Return the [x, y] coordinate for the center point of the cell that contains the specified text.  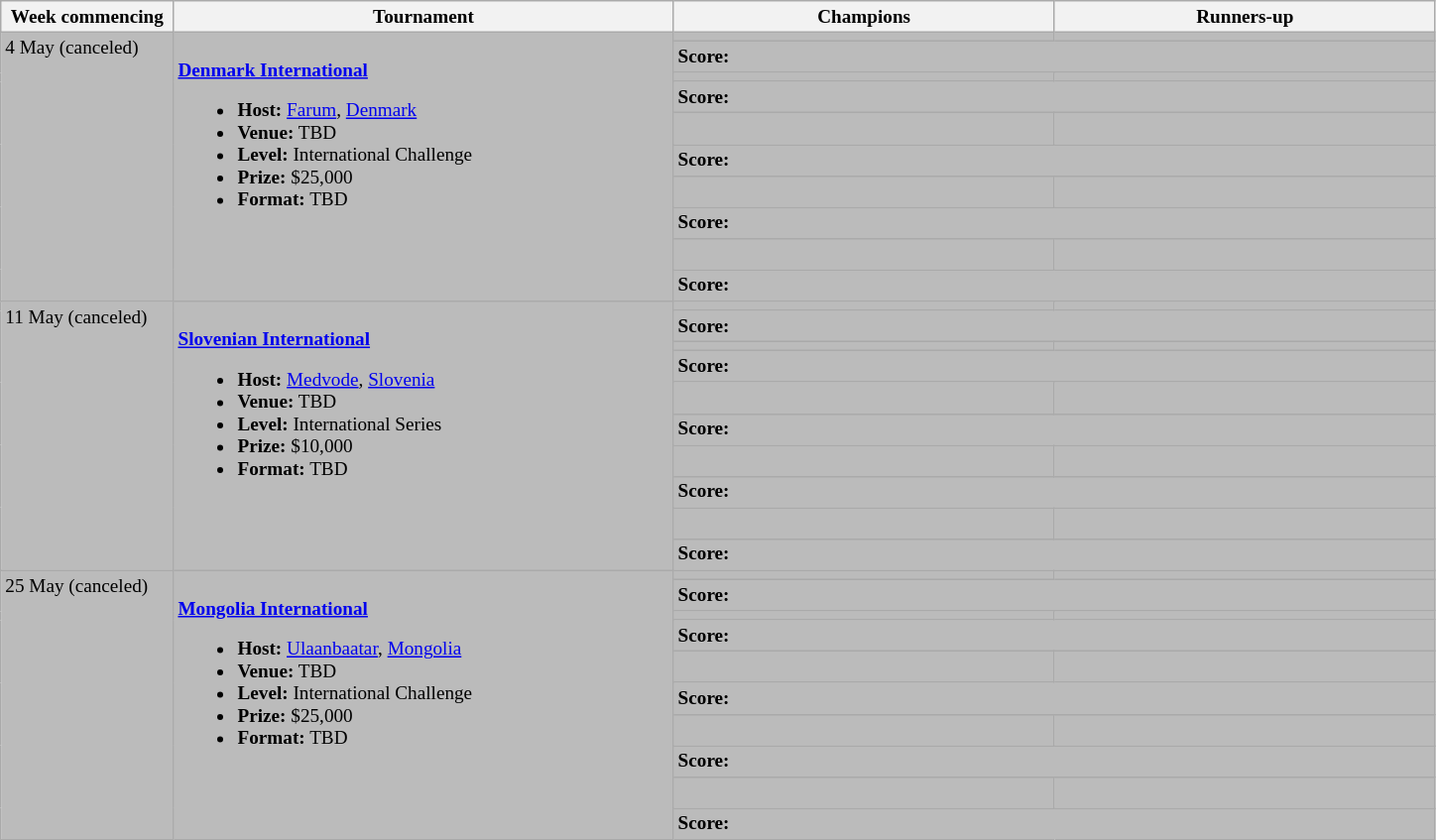
Denmark InternationalHost: Farum, DenmarkVenue: TBDLevel: International ChallengePrize: $25,000Format: TBD [423, 167]
25 May (canceled) [87, 704]
11 May (canceled) [87, 436]
Runners-up [1245, 17]
Mongolia InternationalHost: Ulaanbaatar, MongoliaVenue: TBDLevel: International ChallengePrize: $25,000Format: TBD [423, 704]
Week commencing [87, 17]
Slovenian InternationalHost: Medvode, SloveniaVenue: TBDLevel: International SeriesPrize: $10,000Format: TBD [423, 436]
Tournament [423, 17]
4 May (canceled) [87, 167]
Champions [864, 17]
